Identify which cell holds the provided text, then report its (x, y) central coordinate. 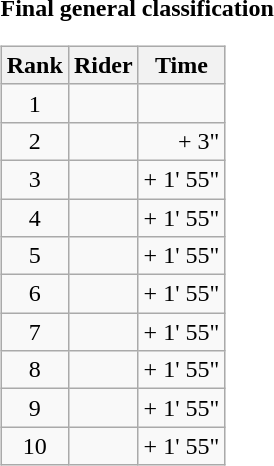
4 (34, 217)
10 (34, 446)
1 (34, 103)
Time (182, 65)
8 (34, 370)
Rider (103, 65)
9 (34, 408)
Rank (34, 65)
7 (34, 332)
3 (34, 179)
5 (34, 256)
2 (34, 141)
+ 3" (182, 141)
6 (34, 294)
